Output the (X, Y) coordinate of the center of the cell containing the given text.  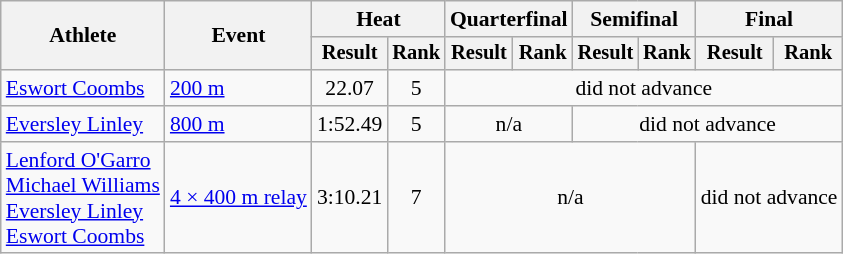
Heat (378, 19)
Athlete (83, 36)
Semifinal (634, 19)
Lenford O'GarroMichael WilliamsEversley LinleyEswort Coombs (83, 198)
Eswort Coombs (83, 88)
800 m (238, 124)
Final (770, 19)
Quarterfinal (509, 19)
7 (416, 198)
Eversley Linley (83, 124)
3:10.21 (350, 198)
4 × 400 m relay (238, 198)
200 m (238, 88)
Event (238, 36)
22.07 (350, 88)
1:52.49 (350, 124)
